Return (X, Y) of the center of cell containing provided text 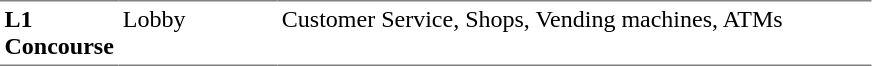
Customer Service, Shops, Vending machines, ATMs (574, 33)
Lobby (198, 33)
L1Concourse (59, 33)
